Locate the cell with the specified text and output its [X, Y] center coordinate. 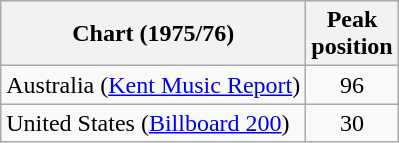
United States (Billboard 200) [154, 123]
96 [352, 85]
30 [352, 123]
Chart (1975/76) [154, 34]
Peak position [352, 34]
Australia (Kent Music Report) [154, 85]
